Identify which cell holds the provided text, then report its (x, y) central coordinate. 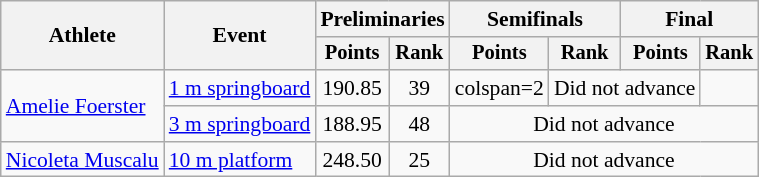
3 m springboard (240, 124)
1 m springboard (240, 88)
Final (689, 19)
188.95 (352, 124)
Event (240, 36)
39 (420, 88)
Semifinals (536, 19)
Amelie Foerster (82, 106)
Athlete (82, 36)
190.85 (352, 88)
colspan=2 (500, 88)
Preliminaries (382, 19)
48 (420, 124)
